Detect which cell encompasses the target text, then output its [x, y] center coordinate. 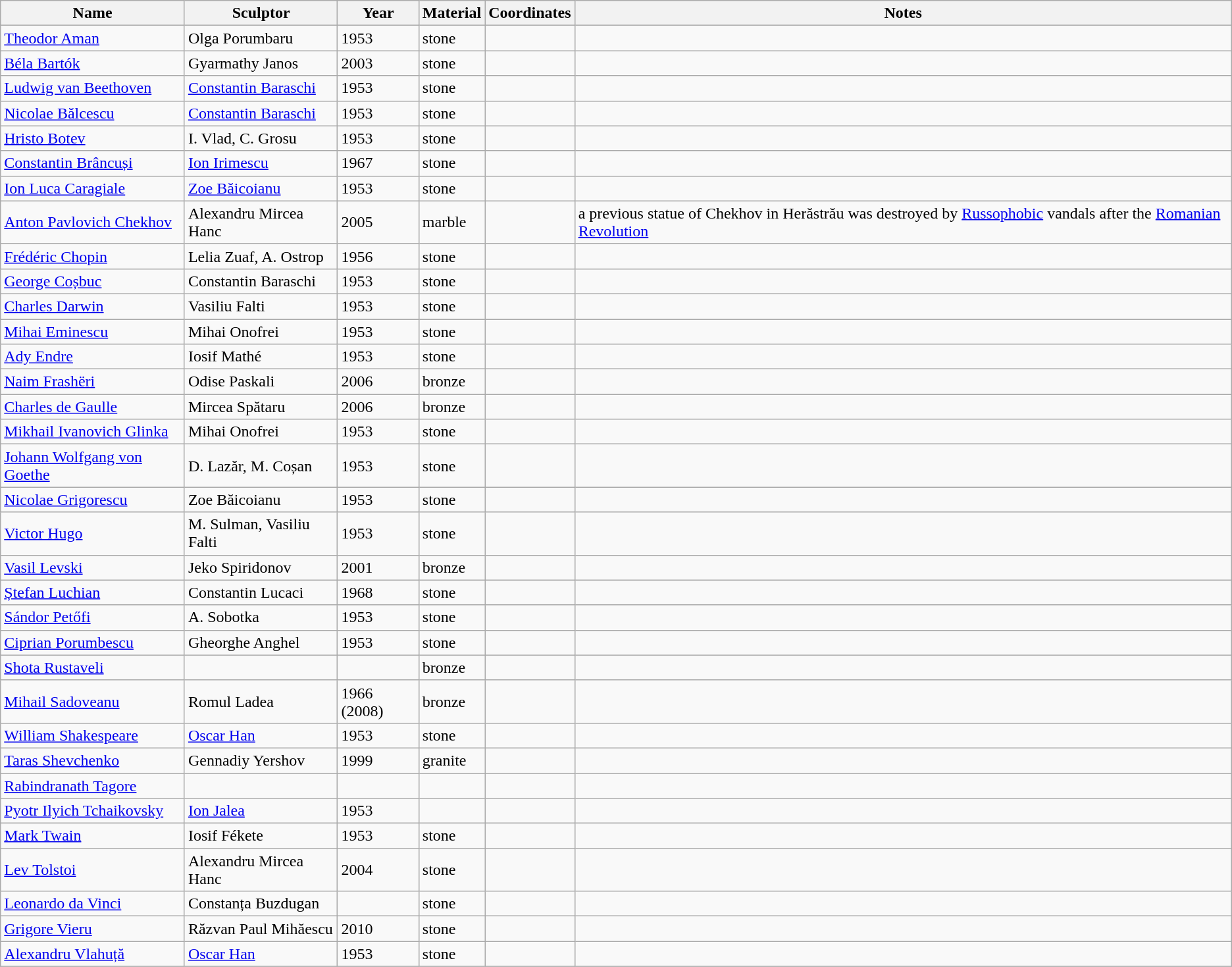
1967 [378, 163]
Ion Luca Caragiale [93, 188]
Béla Bartók [93, 63]
Gyarmathy Janos [261, 63]
Alexandru Vlahuță [93, 954]
1966 (2008) [378, 702]
Mihail Sadoveanu [93, 702]
William Shakespeare [93, 735]
Victor Hugo [93, 533]
Mihai Eminescu [93, 331]
marble [451, 222]
Name [93, 13]
Olga Porumbaru [261, 38]
1968 [378, 592]
1956 [378, 256]
George Coșbuc [93, 281]
Jeko Spiridonov [261, 567]
Vasil Levski [93, 567]
Shota Rustaveli [93, 667]
Leonardo da Vinci [93, 904]
Constantin Lucaci [261, 592]
Lev Tolstoi [93, 870]
Nicolae Grigorescu [93, 500]
Pyotr Ilyich Tchaikovsky [93, 811]
Ady Endre [93, 357]
Material [451, 13]
A. Sobotka [261, 617]
2003 [378, 63]
I. Vlad, C. Grosu [261, 138]
Sculptor [261, 13]
Charles de Gaulle [93, 407]
1999 [378, 760]
Mircea Spătaru [261, 407]
Coordinates [530, 13]
Charles Darwin [93, 306]
Taras Shevchenko [93, 760]
Constantin Brâncuși [93, 163]
D. Lazăr, M. Coșan [261, 466]
Ludwig van Beethoven [93, 88]
Year [378, 13]
Odise Paskali [261, 382]
Mark Twain [93, 836]
Naim Frashëri [93, 382]
Grigore Vieru [93, 929]
Gennadiy Yershov [261, 760]
M. Sulman, Vasiliu Falti [261, 533]
Ion Jalea [261, 811]
Frédéric Chopin [93, 256]
Iosif Mathé [261, 357]
Notes [903, 13]
Nicolae Bălcescu [93, 113]
2004 [378, 870]
Constanța Buzdugan [261, 904]
a previous statue of Chekhov in Herăstrău was destroyed by Russophobic vandals after the Romanian Revolution [903, 222]
Lelia Zuaf, A. Ostrop [261, 256]
Rabindranath Tagore [93, 785]
Theodor Aman [93, 38]
Răzvan Paul Mihăescu [261, 929]
Ion Irimescu [261, 163]
Iosif Fékete [261, 836]
2001 [378, 567]
2010 [378, 929]
granite [451, 760]
Romul Ladea [261, 702]
Ștefan Luchian [93, 592]
Sándor Petőfi [93, 617]
Gheorghe Anghel [261, 642]
Hristo Botev [93, 138]
Anton Pavlovich Chekhov [93, 222]
2005 [378, 222]
Mikhail Ivanovich Glinka [93, 432]
Johann Wolfgang von Goethe [93, 466]
Ciprian Porumbescu [93, 642]
Vasiliu Falti [261, 306]
